Output the [x, y] coordinate of the center of the cell containing the given text.  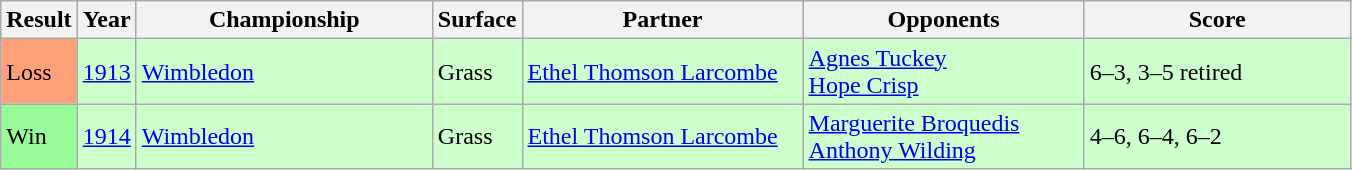
Partner [662, 20]
6–3, 3–5 retired [1217, 72]
4–6, 6–4, 6–2 [1217, 136]
Score [1217, 20]
Agnes Tuckey Hope Crisp [944, 72]
Loss [39, 72]
1914 [106, 136]
Marguerite Broquedis Anthony Wilding [944, 136]
Championship [284, 20]
1913 [106, 72]
Surface [477, 20]
Opponents [944, 20]
Year [106, 20]
Win [39, 136]
Result [39, 20]
